Provide the [x, y] coordinate of the cell's center where the given text is located.  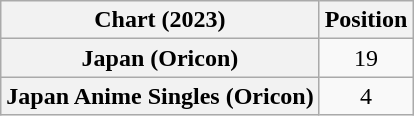
Position [366, 20]
Chart (2023) [160, 20]
Japan (Oricon) [160, 58]
19 [366, 58]
4 [366, 96]
Japan Anime Singles (Oricon) [160, 96]
